Return [x, y] of the center of cell containing provided text 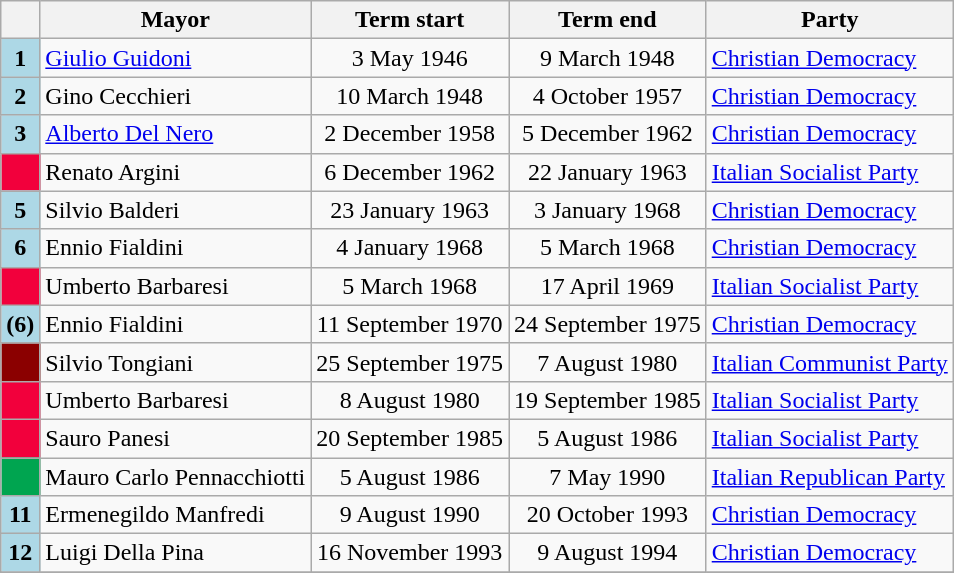
Italian Republican Party [830, 477]
Luigi Della Pina [176, 553]
Mauro Carlo Pennacchiotti [176, 477]
4 October 1957 [607, 96]
3 January 1968 [607, 210]
2 [20, 96]
(6) [20, 324]
17 April 1969 [607, 286]
24 September 1975 [607, 324]
6 December 1962 [410, 172]
20 September 1985 [410, 438]
Renato Argini [176, 172]
Alberto Del Nero [176, 134]
12 [20, 553]
Term end [607, 20]
5 [20, 210]
Italian Communist Party [830, 362]
2 December 1958 [410, 134]
Gino Cecchieri [176, 96]
7 August 1980 [607, 362]
Silvio Tongiani [176, 362]
Giulio Guidoni [176, 58]
4 January 1968 [410, 248]
Mayor [176, 20]
5 December 1962 [607, 134]
Term start [410, 20]
23 January 1963 [410, 210]
Sauro Panesi [176, 438]
Silvio Balderi [176, 210]
25 September 1975 [410, 362]
9 August 1990 [410, 515]
11 September 1970 [410, 324]
Ermenegildo Manfredi [176, 515]
Party [830, 20]
6 [20, 248]
8 August 1980 [410, 400]
9 March 1948 [607, 58]
3 May 1946 [410, 58]
1 [20, 58]
16 November 1993 [410, 553]
3 [20, 134]
7 May 1990 [607, 477]
22 January 1963 [607, 172]
10 March 1948 [410, 96]
11 [20, 515]
19 September 1985 [607, 400]
20 October 1993 [607, 515]
9 August 1994 [607, 553]
